Pinpoint the cell where the given text exists, returning its [x, y] midpoint coordinate. 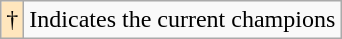
† [12, 20]
Indicates the current champions [182, 20]
